Determine the (x, y) coordinate at the center of the cell enclosing the given text.  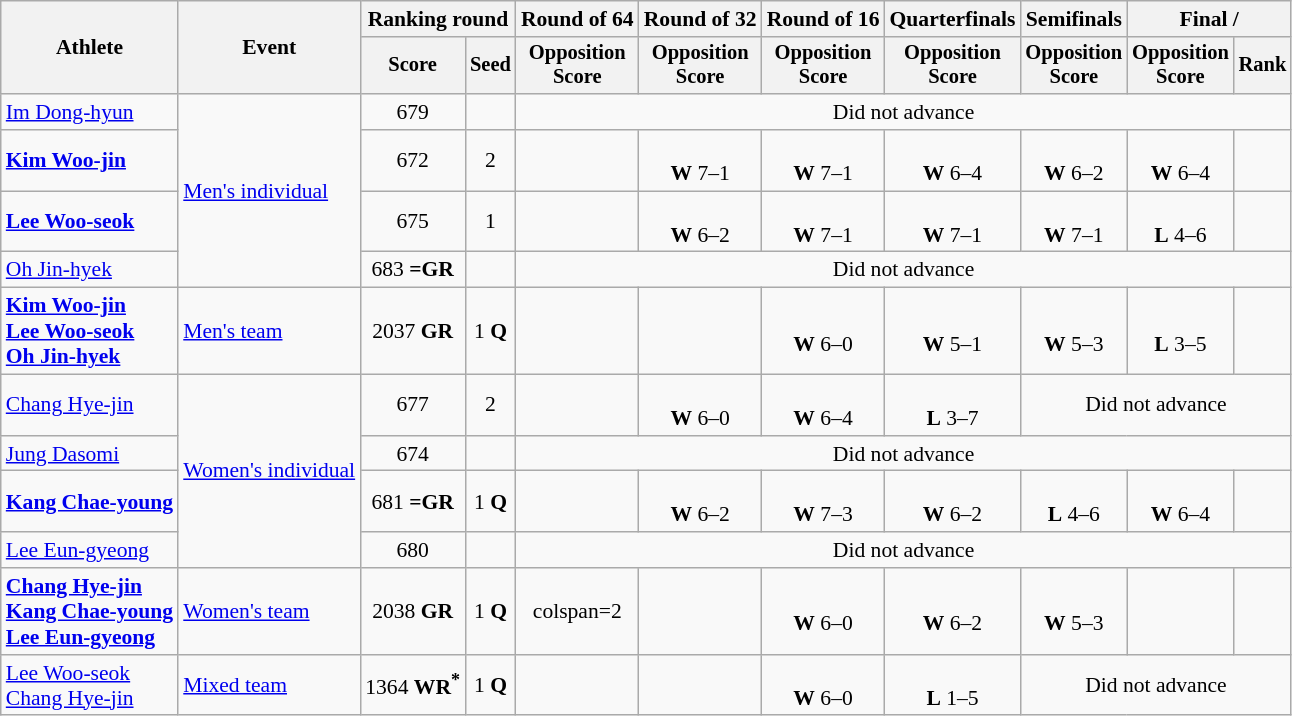
Chang Hye-jin (90, 406)
677 (412, 406)
Women's team (269, 612)
Round of 64 (578, 19)
Lee Woo-seok (90, 222)
Rank (1263, 66)
colspan=2 (578, 612)
W 7–3 (824, 502)
683 =GR (412, 270)
672 (412, 160)
680 (412, 550)
Mixed team (269, 686)
Quarterfinals (952, 19)
Kang Chae-young (90, 502)
674 (412, 454)
675 (412, 222)
1 (490, 222)
1364 WR* (412, 686)
Seed (490, 66)
Score (412, 66)
Round of 16 (824, 19)
Oh Jin-hyek (90, 270)
Lee Woo-seokChang Hye-jin (90, 686)
Semifinals (1074, 19)
Jung Dasomi (90, 454)
L 3–5 (1180, 332)
681 =GR (412, 502)
679 (412, 112)
L 3–7 (952, 406)
Kim Woo-jin (90, 160)
Im Dong-hyun (90, 112)
Lee Eun-gyeong (90, 550)
2038 GR (412, 612)
2037 GR (412, 332)
Women's individual (269, 472)
Event (269, 48)
Men's team (269, 332)
L 1–5 (952, 686)
Kim Woo-jinLee Woo-seokOh Jin-hyek (90, 332)
Round of 32 (700, 19)
Final / (1209, 19)
Men's individual (269, 191)
W 5–1 (952, 332)
Athlete (90, 48)
Chang Hye-jinKang Chae-youngLee Eun-gyeong (90, 612)
Ranking round (438, 19)
